Capture the cell that displays the provided text and extract its [x, y] central coordinate. 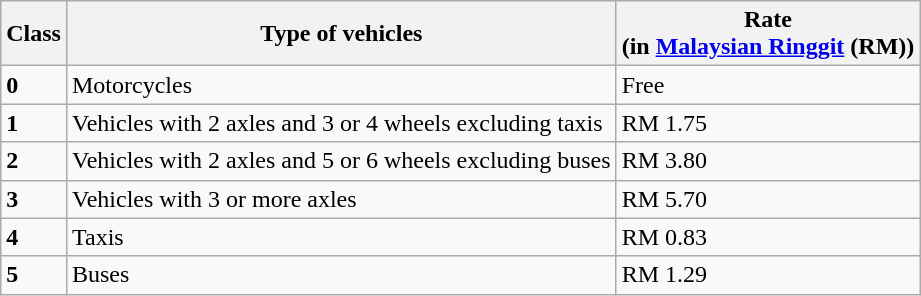
Buses [341, 275]
RM 0.83 [768, 237]
Rate(in Malaysian Ringgit (RM)) [768, 34]
1 [34, 123]
Type of vehicles [341, 34]
Vehicles with 2 axles and 3 or 4 wheels excluding taxis [341, 123]
4 [34, 237]
0 [34, 85]
Class [34, 34]
Motorcycles [341, 85]
Taxis [341, 237]
Vehicles with 2 axles and 5 or 6 wheels excluding buses [341, 161]
RM 5.70 [768, 199]
RM 1.75 [768, 123]
RM 1.29 [768, 275]
5 [34, 275]
2 [34, 161]
Free [768, 85]
Vehicles with 3 or more axles [341, 199]
RM 3.80 [768, 161]
3 [34, 199]
